Pinpoint the cell where the given text exists, returning its (X, Y) midpoint coordinate. 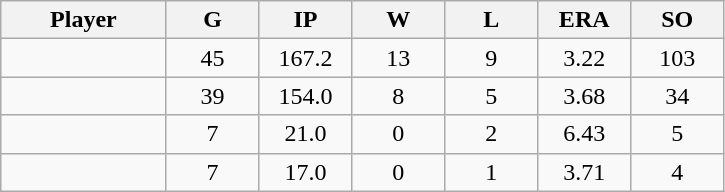
167.2 (306, 58)
8 (398, 96)
21.0 (306, 134)
13 (398, 58)
154.0 (306, 96)
45 (212, 58)
6.43 (584, 134)
Player (84, 20)
ERA (584, 20)
W (398, 20)
SO (678, 20)
17.0 (306, 172)
3.22 (584, 58)
IP (306, 20)
34 (678, 96)
9 (492, 58)
103 (678, 58)
39 (212, 96)
2 (492, 134)
3.71 (584, 172)
G (212, 20)
L (492, 20)
1 (492, 172)
3.68 (584, 96)
4 (678, 172)
